From the cell containing the given text, extract its center point as (X, Y) coordinate. 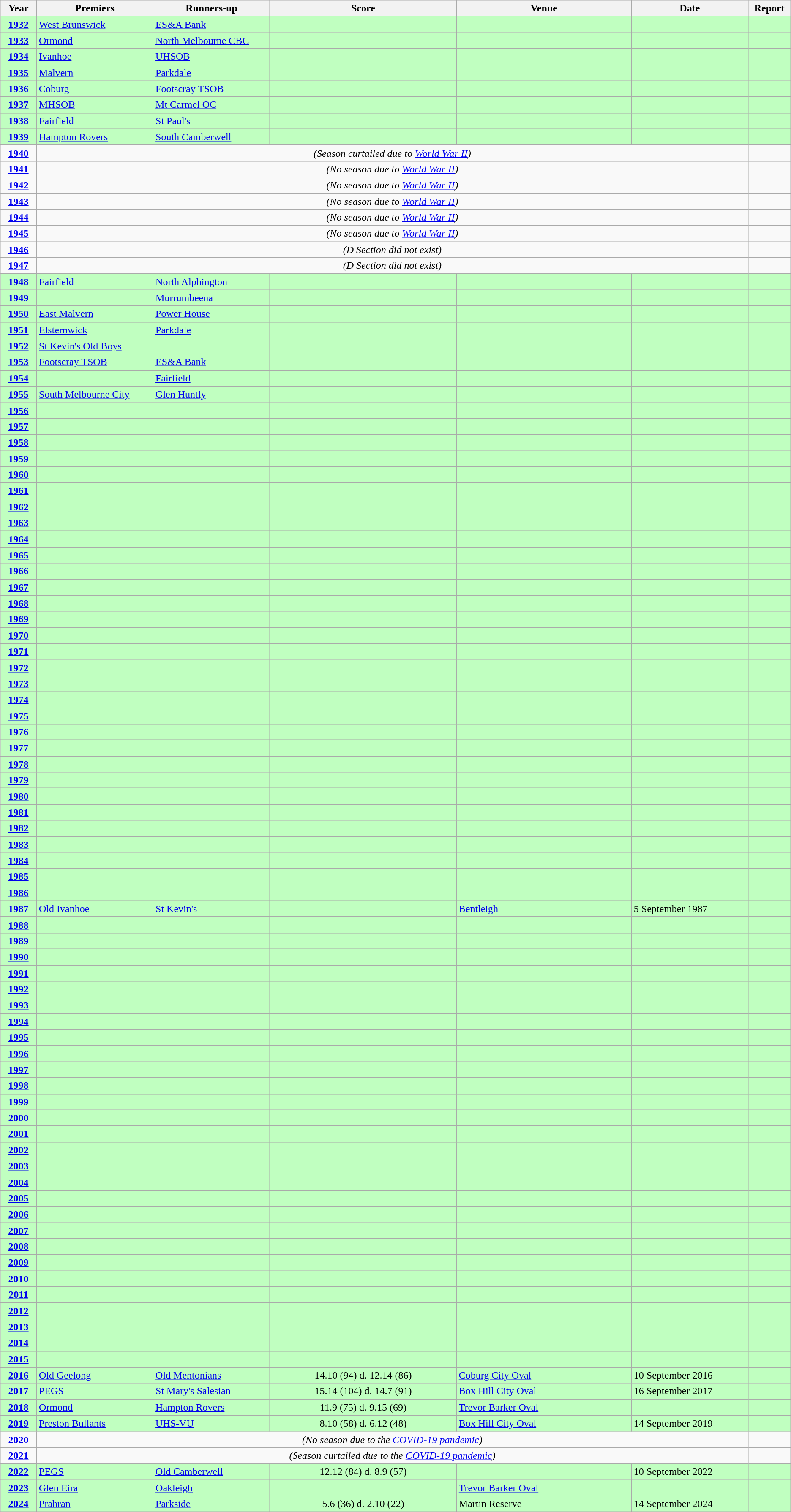
(No season due to the COVID-19 pandemic) (393, 1439)
1945 (19, 234)
1943 (19, 202)
2005 (19, 1198)
1992 (19, 989)
1989 (19, 941)
1995 (19, 1038)
St Paul's (212, 121)
1998 (19, 1086)
2010 (19, 1279)
2020 (19, 1439)
1996 (19, 1054)
2018 (19, 1407)
1956 (19, 410)
1963 (19, 523)
Venue (544, 8)
16 September 2017 (690, 1391)
1981 (19, 812)
1994 (19, 1022)
11.9 (75) d. 9.15 (69) (363, 1407)
1950 (19, 314)
Oakleigh (212, 1487)
1939 (19, 137)
1958 (19, 442)
2008 (19, 1247)
2011 (19, 1295)
14 September 2019 (690, 1423)
UHSOB (212, 57)
1949 (19, 298)
St Kevin's Old Boys (95, 346)
1980 (19, 796)
2016 (19, 1375)
Martin Reserve (544, 1504)
Old Mentonians (212, 1375)
1975 (19, 716)
1940 (19, 153)
1979 (19, 780)
1959 (19, 458)
North Melbourne CBC (212, 41)
St Kevin's (212, 909)
1946 (19, 250)
1942 (19, 185)
2021 (19, 1455)
1985 (19, 877)
Year (19, 8)
Malvern (95, 73)
Bentleigh (544, 909)
1993 (19, 1005)
2002 (19, 1150)
Glen Huntly (212, 394)
1960 (19, 475)
2006 (19, 1214)
Runners-up (212, 8)
14 September 2024 (690, 1504)
Date (690, 8)
1968 (19, 603)
Old Ivanhoe (95, 909)
Coburg City Oval (544, 1375)
(Season curtailed due to the COVID-19 pandemic) (393, 1455)
1966 (19, 571)
2001 (19, 1134)
(Season curtailed due to World War II) (393, 153)
2000 (19, 1118)
2019 (19, 1423)
1934 (19, 57)
1965 (19, 555)
Coburg (95, 89)
2022 (19, 1471)
Ivanhoe (95, 57)
Power House (212, 314)
Glen Eira (95, 1487)
12.12 (84) d. 8.9 (57) (363, 1471)
UHS-VU (212, 1423)
1969 (19, 619)
1937 (19, 105)
1971 (19, 651)
10 September 2016 (690, 1375)
1974 (19, 700)
1987 (19, 909)
1970 (19, 635)
1953 (19, 362)
2013 (19, 1327)
West Brunswick (95, 25)
2004 (19, 1182)
Old Geelong (95, 1375)
1932 (19, 25)
1951 (19, 330)
2012 (19, 1311)
Parkside (212, 1504)
1986 (19, 893)
Mt Carmel OC (212, 105)
2007 (19, 1231)
1990 (19, 957)
1983 (19, 845)
1991 (19, 973)
1972 (19, 667)
5 September 1987 (690, 909)
Murrumbeena (212, 298)
South Camberwell (212, 137)
1988 (19, 925)
1938 (19, 121)
Elsternwick (95, 330)
1964 (19, 539)
Prahran (95, 1504)
1999 (19, 1102)
1977 (19, 748)
2023 (19, 1487)
2017 (19, 1391)
1947 (19, 266)
MHSOB (95, 105)
2024 (19, 1504)
1978 (19, 764)
1935 (19, 73)
Preston Bullants (95, 1423)
Premiers (95, 8)
2014 (19, 1343)
1941 (19, 169)
St Mary's Salesian (212, 1391)
2003 (19, 1166)
5.6 (36) d. 2.10 (22) (363, 1504)
Old Camberwell (212, 1471)
East Malvern (95, 314)
South Melbourne City (95, 394)
1984 (19, 861)
1982 (19, 828)
Score (363, 8)
2009 (19, 1263)
1933 (19, 41)
1997 (19, 1070)
1948 (19, 282)
North Alphington (212, 282)
2015 (19, 1359)
1944 (19, 218)
1955 (19, 394)
1961 (19, 491)
15.14 (104) d. 14.7 (91) (363, 1391)
1952 (19, 346)
10 September 2022 (690, 1471)
14.10 (94) d. 12.14 (86) (363, 1375)
1957 (19, 426)
Report (769, 8)
1967 (19, 587)
1973 (19, 684)
1954 (19, 378)
1962 (19, 507)
1936 (19, 89)
1976 (19, 732)
8.10 (58) d. 6.12 (48) (363, 1423)
